From the cell containing the given text, extract its center point as (x, y) coordinate. 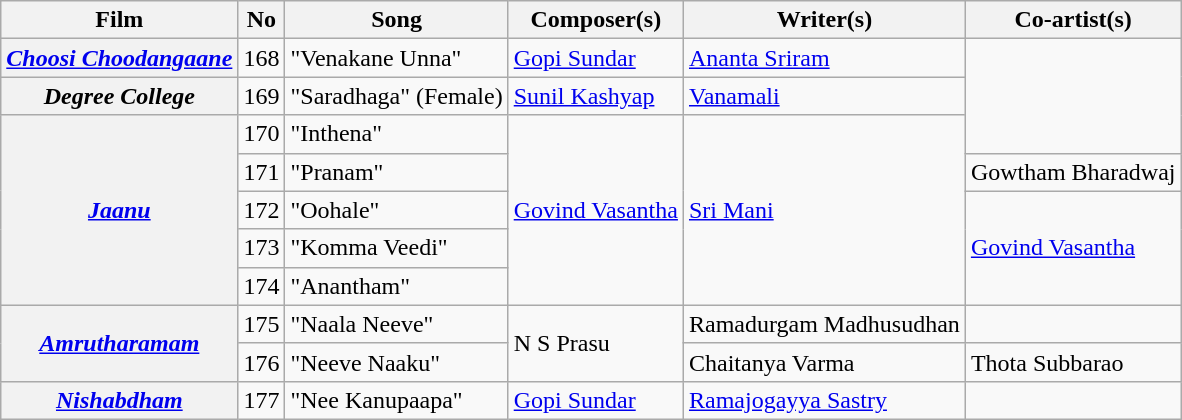
175 (262, 324)
"Inthena" (396, 134)
"Komma Veedi" (396, 248)
168 (262, 58)
173 (262, 248)
No (262, 20)
Writer(s) (824, 20)
Thota Subbarao (1073, 362)
N S Prasu (596, 343)
Ananta Sriram (824, 58)
"Oohale" (396, 210)
Co-artist(s) (1073, 20)
Song (396, 20)
Degree College (120, 96)
"Neeve Naaku" (396, 362)
"Pranam" (396, 172)
171 (262, 172)
174 (262, 286)
Chaitanya Varma (824, 362)
"Anantham" (396, 286)
"Nee Kanupaapa" (396, 400)
Amrutharamam (120, 343)
Gowtham Bharadwaj (1073, 172)
169 (262, 96)
Sri Mani (824, 210)
Vanamali (824, 96)
Nishabdham (120, 400)
Ramajogayya Sastry (824, 400)
Jaanu (120, 210)
176 (262, 362)
Choosi Choodangaane (120, 58)
170 (262, 134)
Composer(s) (596, 20)
"Saradhaga" (Female) (396, 96)
172 (262, 210)
"Naala Neeve" (396, 324)
"Venakane Unna" (396, 58)
Sunil Kashyap (596, 96)
Ramadurgam Madhusudhan (824, 324)
Film (120, 20)
177 (262, 400)
